For the text-containing cell, return its midpoint in [X, Y] coordinate format. 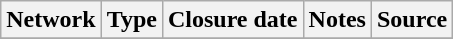
Type [132, 20]
Closure date [232, 20]
Source [412, 20]
Notes [337, 20]
Network [51, 20]
